Output the [x, y] coordinate of the center of the cell containing the given text.  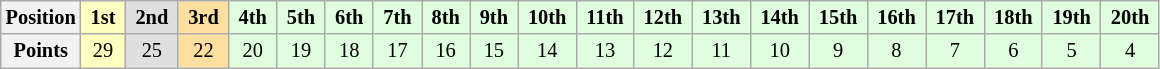
17 [397, 51]
20th [1130, 17]
20 [253, 51]
7 [955, 51]
18th [1013, 17]
12 [663, 51]
Position [41, 17]
12th [663, 17]
5th [301, 17]
15th [838, 17]
8 [896, 51]
18 [349, 51]
2nd [152, 17]
3rd [203, 17]
14 [547, 51]
9 [838, 51]
9th [494, 17]
15 [494, 51]
11 [721, 51]
22 [203, 51]
19th [1071, 17]
8th [446, 17]
6 [1013, 51]
13 [604, 51]
25 [152, 51]
16 [446, 51]
4 [1130, 51]
29 [104, 51]
16th [896, 17]
13th [721, 17]
14th [779, 17]
Points [41, 51]
4th [253, 17]
19 [301, 51]
11th [604, 17]
1st [104, 17]
7th [397, 17]
17th [955, 17]
10th [547, 17]
10 [779, 51]
6th [349, 17]
5 [1071, 51]
